From the cell containing the given text, extract its center point as (X, Y) coordinate. 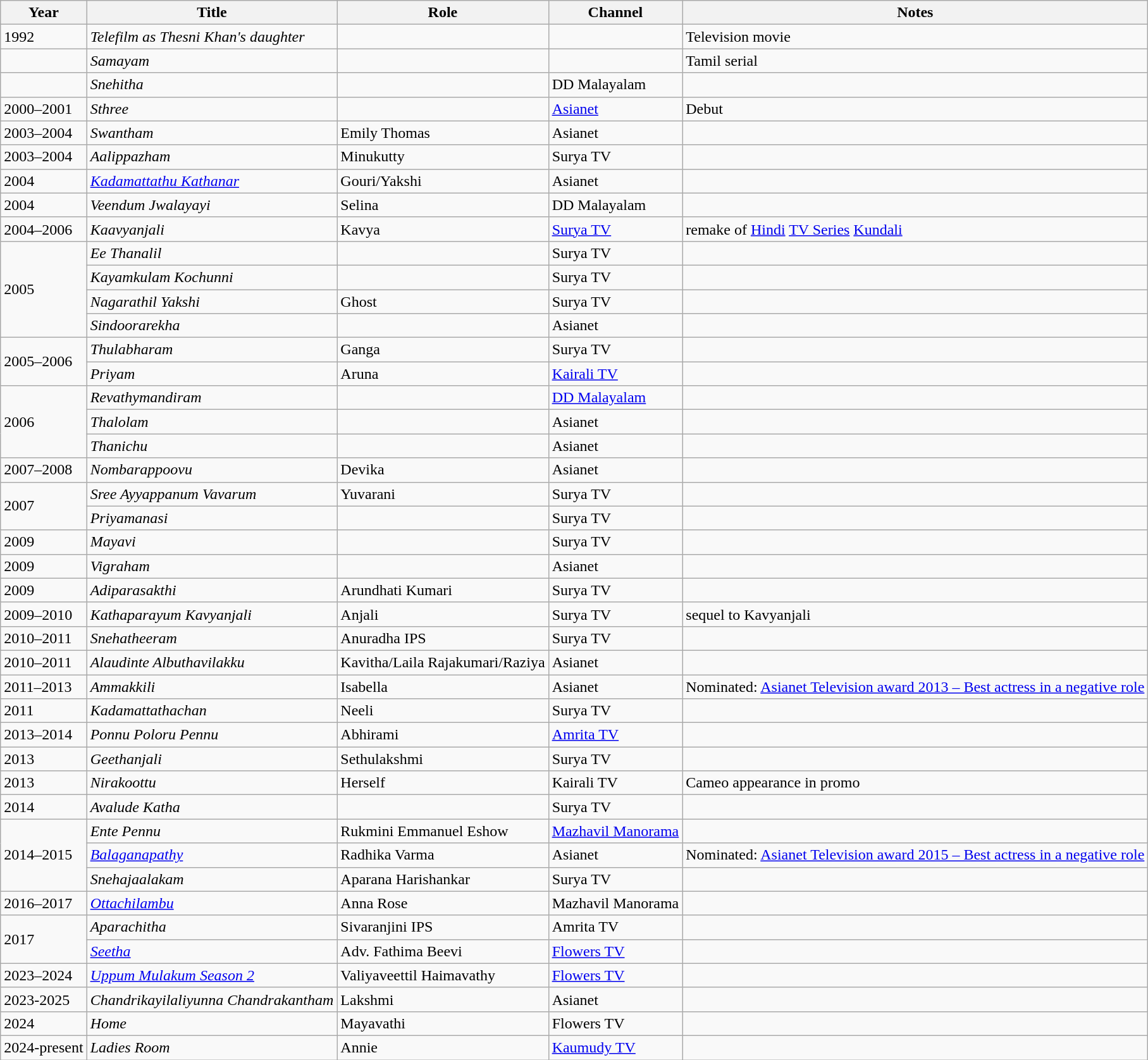
Sthree (212, 109)
Mayavi (212, 542)
Lakshmi (443, 999)
Nominated: Asianet Television award 2015 – Best actress in a negative role (915, 855)
Thulabharam (212, 350)
Tamil serial (915, 61)
Emily Thomas (443, 133)
Nagarathil Yakshi (212, 302)
2005 (44, 289)
Ottachilambu (212, 903)
Veendum Jwalayayi (212, 205)
Thalolam (212, 422)
Notes (915, 13)
2011 (44, 711)
Sivaranjini IPS (443, 927)
Neeli (443, 711)
2013–2014 (44, 735)
Year (44, 13)
2004–2006 (44, 229)
2023-2025 (44, 999)
Home (212, 1023)
Anjali (443, 614)
Adv. Fathima Beevi (443, 951)
Priyamanasi (212, 518)
Telefilm as Thesni Khan's daughter (212, 37)
Balaganapathy (212, 855)
Nominated: Asianet Television award 2013 – Best actress in a negative role (915, 686)
Isabella (443, 686)
Role (443, 13)
Kadamattathachan (212, 711)
Swantham (212, 133)
Aparana Harishankar (443, 879)
Thanichu (212, 446)
remake of Hindi TV Series Kundali (915, 229)
Samayam (212, 61)
2017 (44, 939)
Snehajaalakam (212, 879)
Gouri/Yakshi (443, 181)
Avalude Katha (212, 807)
Uppum Mulakum Season 2 (212, 975)
Kavya (443, 229)
Cameo appearance in promo (915, 783)
Snehatheeram (212, 638)
Sree Ayyappanum Vavarum (212, 494)
Aruna (443, 374)
2007 (44, 506)
Mayavathi (443, 1023)
Debut (915, 109)
Kavitha/Laila Rajakumari/Raziya (443, 662)
sequel to Kavyanjali (915, 614)
Chandrikayilaliyunna Chandrakantham (212, 999)
Nirakoottu (212, 783)
1992 (44, 37)
Ganga (443, 350)
2024 (44, 1023)
Alaudinte Albuthavilakku (212, 662)
Kaavyanjali (212, 229)
Kayamkulam Kochunni (212, 277)
2016–2017 (44, 903)
Priyam (212, 374)
2011–2013 (44, 686)
2014–2015 (44, 855)
Seetha (212, 951)
Herself (443, 783)
Kathaparayum Kavyanjali (212, 614)
Channel (615, 13)
Sindoorarekha (212, 326)
Adiparasakthi (212, 590)
Abhirami (443, 735)
Kaumudy TV (615, 1047)
Nombarappoovu (212, 470)
Title (212, 13)
Ghost (443, 302)
Radhika Varma (443, 855)
Ladies Room (212, 1047)
Valiyaveettil Haimavathy (443, 975)
Devika (443, 470)
2000–2001 (44, 109)
Rukmini Emmanuel Eshow (443, 831)
Revathymandiram (212, 398)
2007–2008 (44, 470)
Minukutty (443, 157)
2006 (44, 422)
2014 (44, 807)
Geethanjali (212, 759)
Vigraham (212, 566)
Television movie (915, 37)
Anna Rose (443, 903)
Aalippazham (212, 157)
Sethulakshmi (443, 759)
Yuvarani (443, 494)
2005–2006 (44, 362)
Anuradha IPS (443, 638)
Ee Thanalil (212, 253)
Kadamattathu Kathanar (212, 181)
2009–2010 (44, 614)
Aparachitha (212, 927)
Ponnu Poloru Pennu (212, 735)
Snehitha (212, 85)
Arundhati Kumari (443, 590)
Ammakkili (212, 686)
2024-present (44, 1047)
Ente Pennu (212, 831)
Selina (443, 205)
2023–2024 (44, 975)
Annie (443, 1047)
